Pinpoint the cell where the given text exists, returning its (x, y) midpoint coordinate. 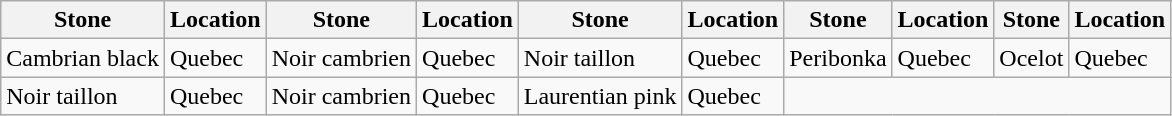
Laurentian pink (600, 96)
Cambrian black (83, 58)
Peribonka (838, 58)
Ocelot (1032, 58)
